Locate the cell with the specified text and output its [x, y] center coordinate. 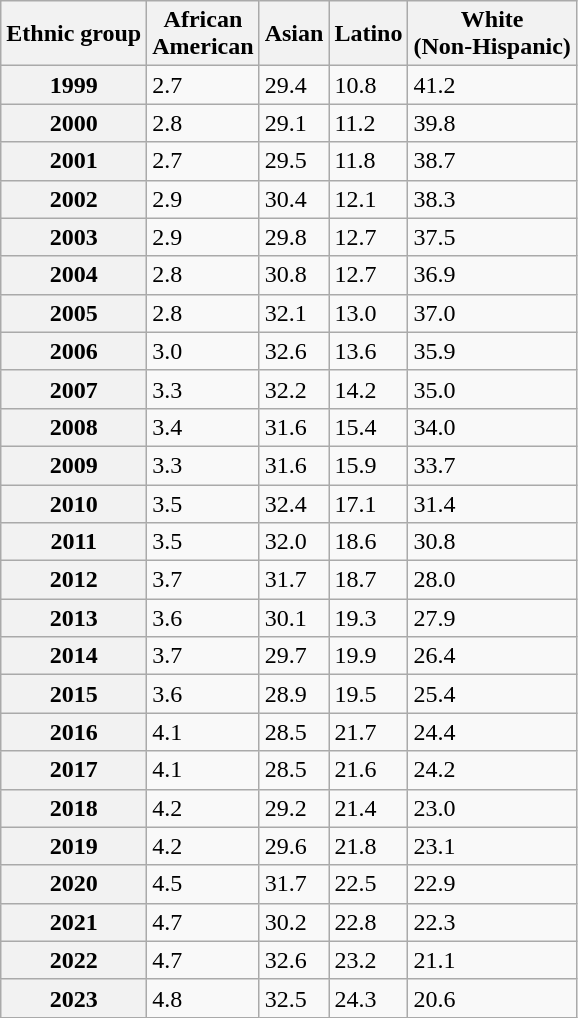
2011 [74, 542]
11.2 [368, 123]
32.0 [294, 542]
1999 [74, 85]
32.4 [294, 503]
29.6 [294, 846]
2012 [74, 580]
30.4 [294, 199]
18.6 [368, 542]
22.9 [492, 884]
41.2 [492, 85]
34.0 [492, 427]
22.3 [492, 922]
22.5 [368, 884]
3.0 [203, 351]
Latino [368, 34]
28.9 [294, 694]
14.2 [368, 389]
29.4 [294, 85]
35.9 [492, 351]
AfricanAmerican [203, 34]
30.1 [294, 618]
2016 [74, 732]
23.0 [492, 808]
2020 [74, 884]
2008 [74, 427]
2017 [74, 770]
21.6 [368, 770]
29.7 [294, 656]
24.2 [492, 770]
28.0 [492, 580]
2015 [74, 694]
25.4 [492, 694]
35.0 [492, 389]
21.1 [492, 960]
2022 [74, 960]
30.2 [294, 922]
38.3 [492, 199]
20.6 [492, 998]
15.4 [368, 427]
33.7 [492, 465]
3.4 [203, 427]
4.5 [203, 884]
26.4 [492, 656]
22.8 [368, 922]
2009 [74, 465]
36.9 [492, 275]
Ethnic group [74, 34]
4.8 [203, 998]
37.5 [492, 237]
19.3 [368, 618]
2003 [74, 237]
13.0 [368, 313]
31.4 [492, 503]
2006 [74, 351]
2010 [74, 503]
32.2 [294, 389]
Asian [294, 34]
27.9 [492, 618]
24.4 [492, 732]
38.7 [492, 161]
2021 [74, 922]
21.8 [368, 846]
19.9 [368, 656]
2004 [74, 275]
39.8 [492, 123]
37.0 [492, 313]
10.8 [368, 85]
23.2 [368, 960]
24.3 [368, 998]
23.1 [492, 846]
29.8 [294, 237]
29.1 [294, 123]
21.7 [368, 732]
32.1 [294, 313]
29.5 [294, 161]
13.6 [368, 351]
2007 [74, 389]
12.1 [368, 199]
15.9 [368, 465]
19.5 [368, 694]
11.8 [368, 161]
21.4 [368, 808]
2019 [74, 846]
32.5 [294, 998]
2000 [74, 123]
2014 [74, 656]
White(Non-Hispanic) [492, 34]
2023 [74, 998]
29.2 [294, 808]
18.7 [368, 580]
2002 [74, 199]
2018 [74, 808]
2001 [74, 161]
17.1 [368, 503]
2013 [74, 618]
2005 [74, 313]
